Extract the [x, y] coordinate from the center of the cell holding the provided text.  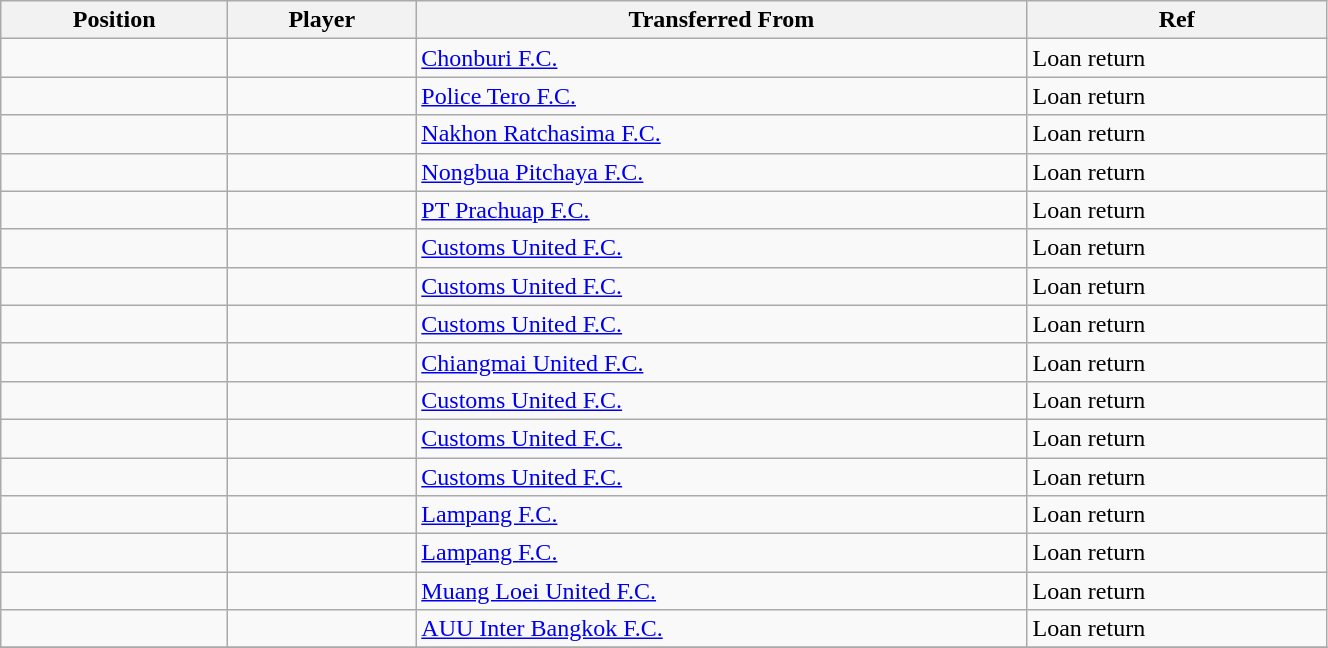
Chonburi F.C. [722, 58]
Position [114, 20]
Police Tero F.C. [722, 96]
Muang Loei United F.C. [722, 591]
PT Prachuap F.C. [722, 210]
Chiangmai United F.C. [722, 362]
Nongbua Pitchaya F.C. [722, 172]
AUU Inter Bangkok F.C. [722, 629]
Nakhon Ratchasima F.C. [722, 134]
Ref [1176, 20]
Player [322, 20]
Transferred From [722, 20]
